Detect which cell encompasses the target text, then output its [x, y] center coordinate. 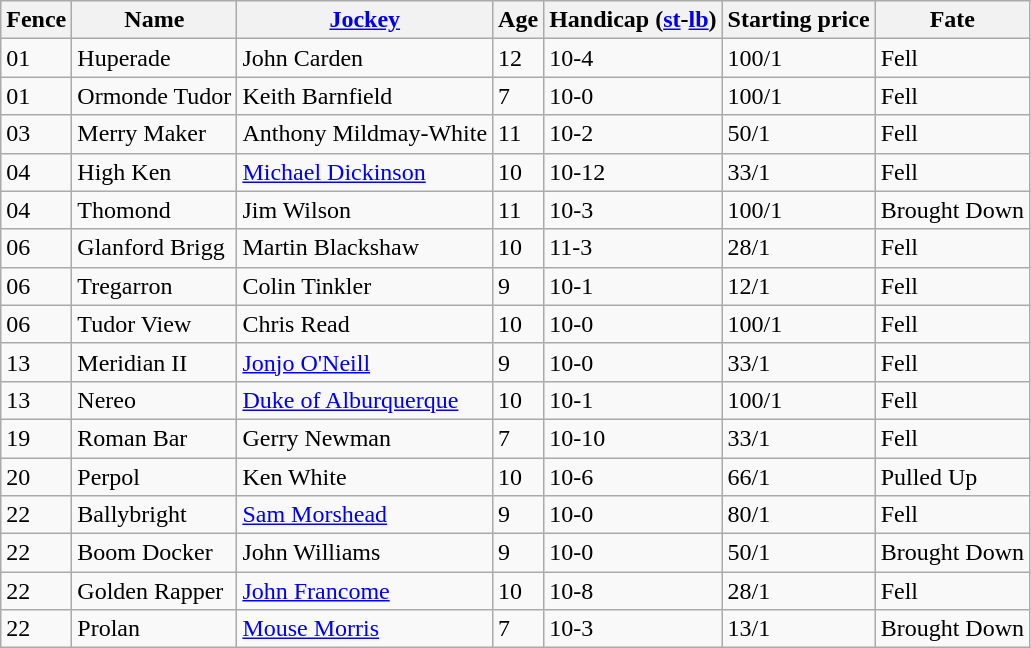
10-8 [633, 591]
Sam Morshead [365, 515]
John Williams [365, 553]
Jonjo O'Neill [365, 362]
Duke of Alburquerque [365, 400]
Ballybright [154, 515]
66/1 [798, 477]
Michael Dickinson [365, 172]
12/1 [798, 286]
19 [36, 438]
Starting price [798, 20]
Handicap (st-lb) [633, 20]
Jim Wilson [365, 210]
Mouse Morris [365, 629]
Fence [36, 20]
11-3 [633, 248]
Name [154, 20]
Pulled Up [952, 477]
Ken White [365, 477]
Ormonde Tudor [154, 96]
Thomond [154, 210]
13/1 [798, 629]
Gerry Newman [365, 438]
Tudor View [154, 324]
Keith Barnfield [365, 96]
Anthony Mildmay-White [365, 134]
Colin Tinkler [365, 286]
10-4 [633, 58]
20 [36, 477]
Martin Blackshaw [365, 248]
03 [36, 134]
10-2 [633, 134]
Nereo [154, 400]
John Francome [365, 591]
Boom Docker [154, 553]
Golden Rapper [154, 591]
Meridian II [154, 362]
High Ken [154, 172]
Age [518, 20]
10-12 [633, 172]
Huperade [154, 58]
10-6 [633, 477]
Roman Bar [154, 438]
80/1 [798, 515]
Jockey [365, 20]
John Carden [365, 58]
Perpol [154, 477]
Chris Read [365, 324]
Prolan [154, 629]
Glanford Brigg [154, 248]
10-10 [633, 438]
Fate [952, 20]
Merry Maker [154, 134]
12 [518, 58]
Tregarron [154, 286]
